Return the [x, y] coordinate for the center point of the cell that contains the specified text.  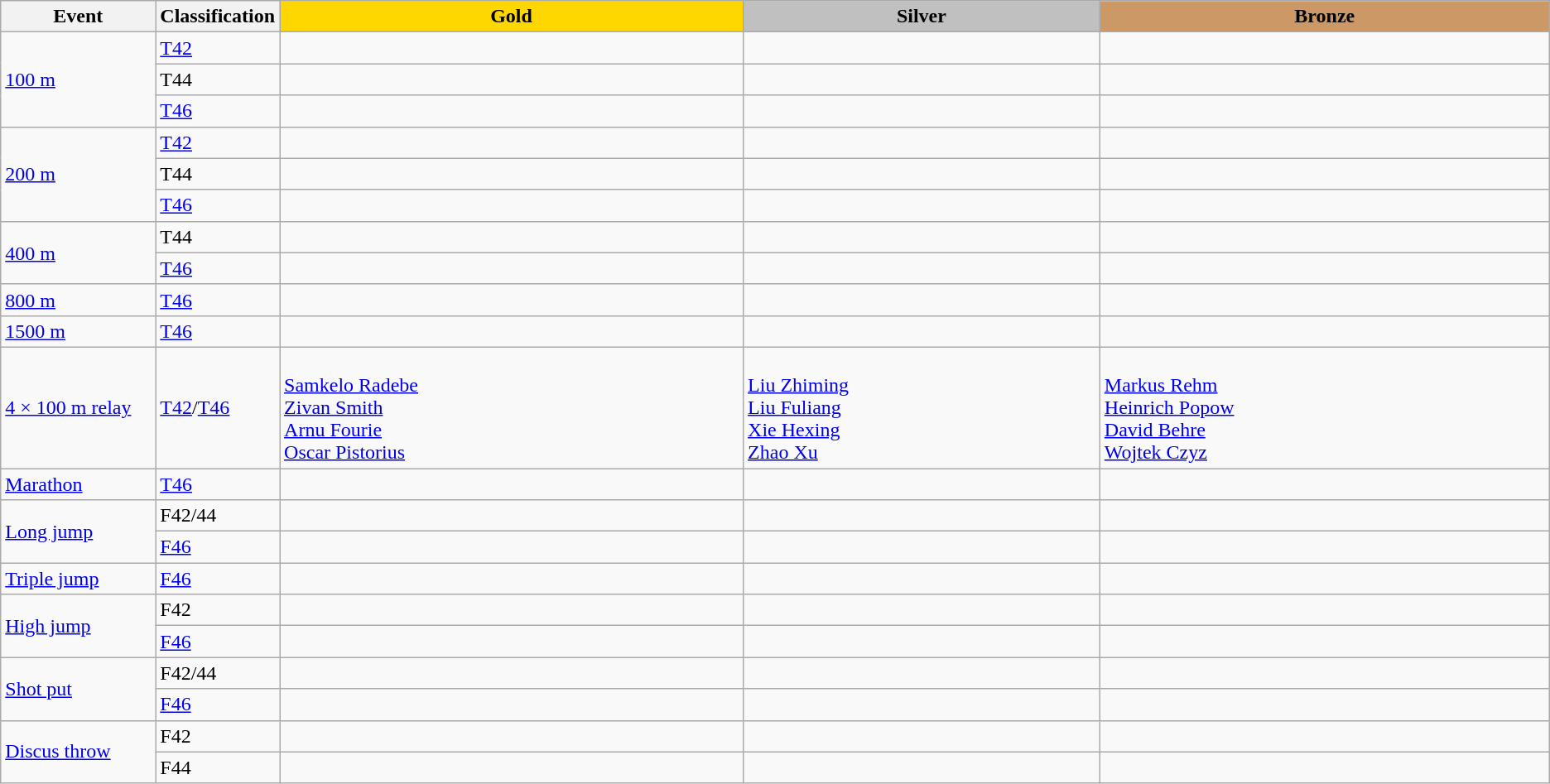
800 m [78, 300]
High jump [78, 626]
Event [78, 17]
Gold [512, 17]
100 m [78, 79]
Classification [218, 17]
Discus throw [78, 752]
Liu ZhimingLiu FuliangXie HexingZhao Xu [922, 407]
T42/T46 [218, 407]
F44 [218, 767]
Marathon [78, 484]
Markus RehmHeinrich PopowDavid BehreWojtek Czyz [1325, 407]
Bronze [1325, 17]
1500 m [78, 331]
4 × 100 m relay [78, 407]
Triple jump [78, 579]
400 m [78, 253]
Long jump [78, 531]
Shot put [78, 689]
Samkelo RadebeZivan SmithArnu FourieOscar Pistorius [512, 407]
200 m [78, 174]
Silver [922, 17]
